Return (x, y) of the center of cell containing provided text 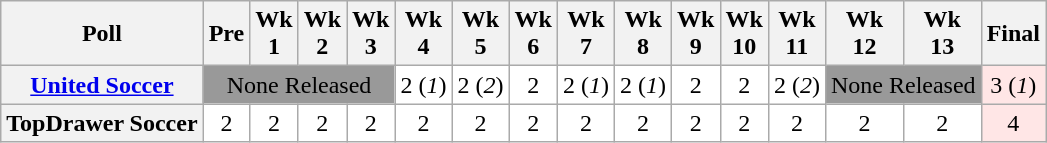
TopDrawer Soccer (102, 123)
Wk6 (533, 34)
Final (1013, 34)
Wk1 (274, 34)
Wk5 (480, 34)
Wk7 (586, 34)
Wk2 (322, 34)
Wk4 (424, 34)
Wk11 (796, 34)
United Soccer (102, 85)
Wk12 (864, 34)
Wk8 (644, 34)
Wk3 (371, 34)
Wk9 (696, 34)
Wk13 (942, 34)
Wk10 (744, 34)
Pre (226, 34)
3 (1) (1013, 85)
4 (1013, 123)
Poll (102, 34)
